Return the (X, Y) coordinate for the center point of the cell that contains the specified text.  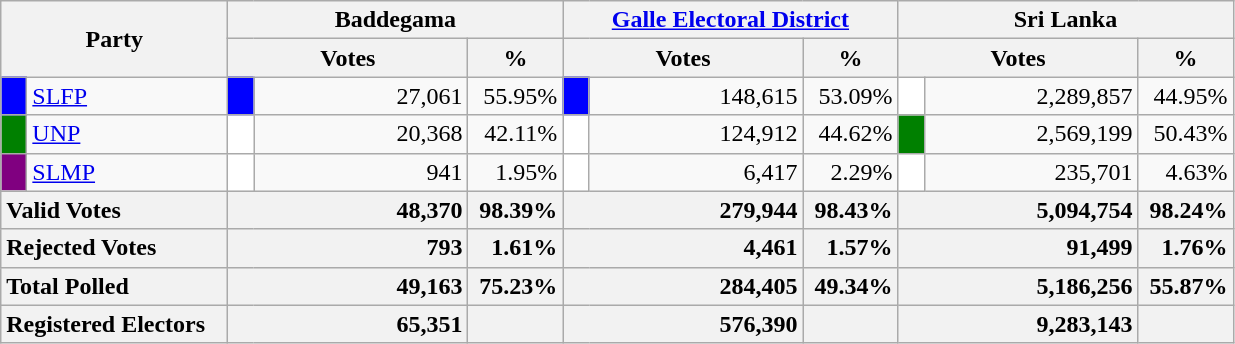
124,912 (696, 134)
6,417 (696, 172)
91,499 (1018, 248)
4.63% (1186, 172)
793 (348, 248)
98.39% (516, 210)
235,701 (1031, 172)
44.95% (1186, 96)
UNP (128, 134)
576,390 (683, 324)
Baddegama (396, 20)
55.87% (1186, 286)
42.11% (516, 134)
98.24% (1186, 210)
27,061 (361, 96)
1.76% (1186, 248)
2,289,857 (1031, 96)
9,283,143 (1018, 324)
53.09% (850, 96)
SLMP (128, 172)
65,351 (348, 324)
Registered Electors (114, 324)
5,186,256 (1018, 286)
Sri Lanka (1066, 20)
5,094,754 (1018, 210)
148,615 (696, 96)
1.61% (516, 248)
1.95% (516, 172)
49.34% (850, 286)
Total Polled (114, 286)
50.43% (1186, 134)
48,370 (348, 210)
Galle Electoral District (730, 20)
44.62% (850, 134)
75.23% (516, 286)
49,163 (348, 286)
55.95% (516, 96)
98.43% (850, 210)
20,368 (361, 134)
284,405 (683, 286)
279,944 (683, 210)
2.29% (850, 172)
941 (361, 172)
Valid Votes (114, 210)
SLFP (128, 96)
4,461 (683, 248)
2,569,199 (1031, 134)
Rejected Votes (114, 248)
1.57% (850, 248)
Party (114, 39)
